Determine the [x, y] coordinate at the center of the cell enclosing the given text.  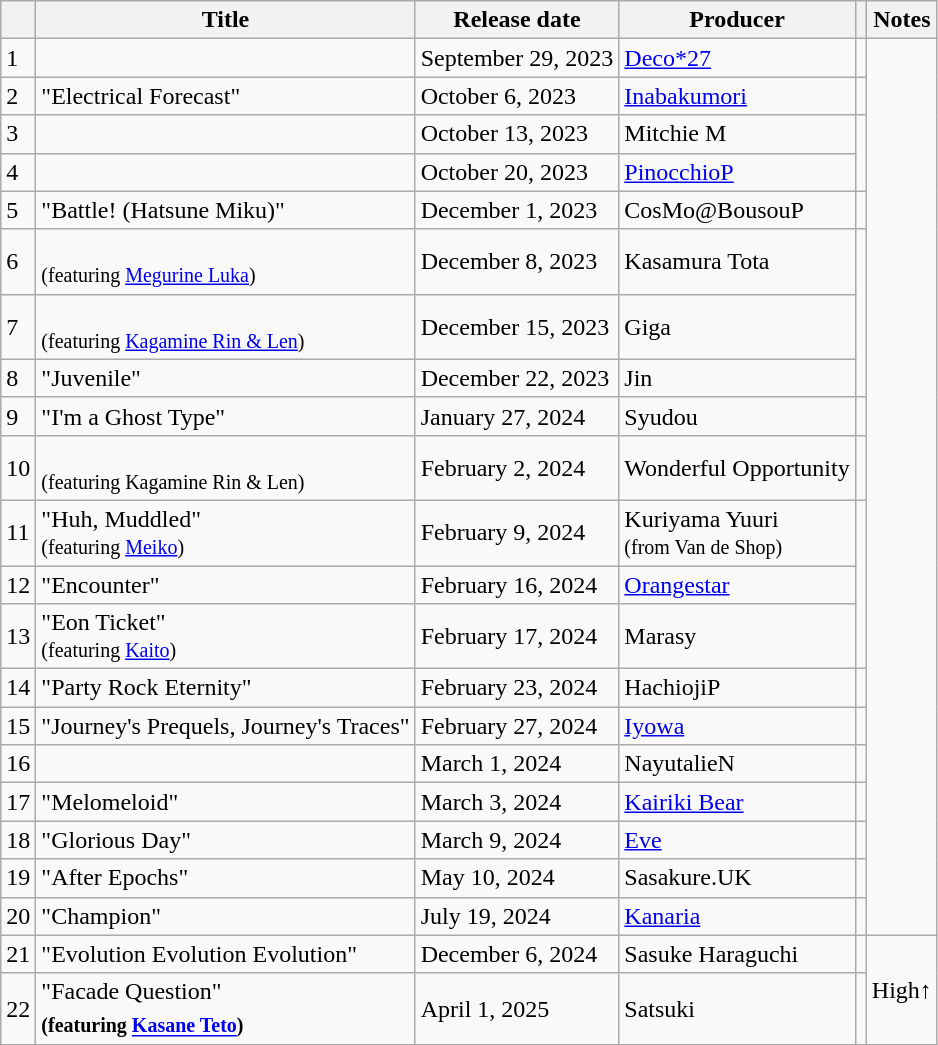
13 [18, 636]
March 3, 2024 [517, 802]
"Journey's Prequels, Journey's Traces" [226, 726]
3 [18, 134]
Giga [737, 326]
Mitchie M [737, 134]
17 [18, 802]
Kasamura Tota [737, 262]
Producer [737, 20]
19 [18, 878]
March 1, 2024 [517, 764]
2 [18, 96]
Sasuke Haraguchi [737, 954]
5 [18, 210]
"After Epochs" [226, 878]
December 8, 2023 [517, 262]
Syudou [737, 416]
HachiojiP [737, 688]
10 [18, 468]
"Battle! (Hatsune Miku)" [226, 210]
October 20, 2023 [517, 172]
December 22, 2023 [517, 378]
Orangestar [737, 585]
Iyowa [737, 726]
February 9, 2024 [517, 532]
February 16, 2024 [517, 585]
February 2, 2024 [517, 468]
January 27, 2024 [517, 416]
Jin [737, 378]
Title [226, 20]
Deco*27 [737, 58]
"Juvenile" [226, 378]
October 13, 2023 [517, 134]
Notes [902, 20]
"Melomeloid" [226, 802]
May 10, 2024 [517, 878]
March 9, 2024 [517, 840]
Satsuki [737, 1008]
July 19, 2024 [517, 916]
February 17, 2024 [517, 636]
"Glorious Day" [226, 840]
Inabakumori [737, 96]
December 15, 2023 [517, 326]
October 6, 2023 [517, 96]
PinocchioP [737, 172]
"Encounter" [226, 585]
"Electrical Forecast" [226, 96]
15 [18, 726]
Marasy [737, 636]
4 [18, 172]
High↑ [902, 990]
12 [18, 585]
CosMo@BousouP [737, 210]
April 1, 2025 [517, 1008]
Kairiki Bear [737, 802]
"Evolution Evolution Evolution" [226, 954]
16 [18, 764]
September 29, 2023 [517, 58]
6 [18, 262]
"Facade Question"(featuring Kasane Teto) [226, 1008]
Eve [737, 840]
"Champion" [226, 916]
Wonderful Opportunity [737, 468]
21 [18, 954]
11 [18, 532]
NayutalieN [737, 764]
1 [18, 58]
9 [18, 416]
18 [18, 840]
December 6, 2024 [517, 954]
Kanaria [737, 916]
"Eon Ticket"(featuring Kaito) [226, 636]
7 [18, 326]
Release date [517, 20]
"Party Rock Eternity" [226, 688]
Kuriyama Yuuri(from Van de Shop) [737, 532]
22 [18, 1008]
Sasakure.UK [737, 878]
(featuring Megurine Luka) [226, 262]
20 [18, 916]
February 27, 2024 [517, 726]
8 [18, 378]
February 23, 2024 [517, 688]
December 1, 2023 [517, 210]
14 [18, 688]
"Huh, Muddled"(featuring Meiko) [226, 532]
"I'm a Ghost Type" [226, 416]
